Pinpoint the cell where the given text exists, returning its (x, y) midpoint coordinate. 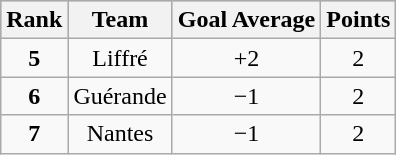
Nantes (120, 134)
Team (120, 20)
+2 (246, 58)
Points (358, 20)
7 (34, 134)
6 (34, 96)
5 (34, 58)
Liffré (120, 58)
Goal Average (246, 20)
Rank (34, 20)
Guérande (120, 96)
